Capture the cell that displays the provided text and extract its (X, Y) central coordinate. 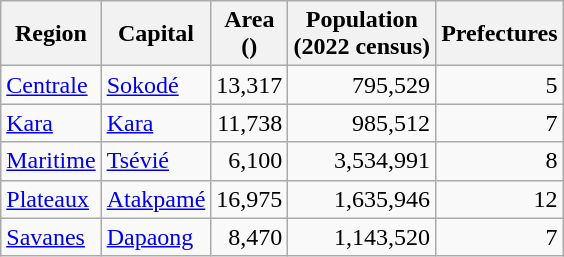
11,738 (250, 123)
13,317 (250, 85)
Capital (156, 34)
16,975 (250, 199)
Savanes (51, 237)
Tsévié (156, 161)
Sokodé (156, 85)
Population(2022 census) (362, 34)
1,635,946 (362, 199)
1,143,520 (362, 237)
795,529 (362, 85)
5 (500, 85)
12 (500, 199)
3,534,991 (362, 161)
8,470 (250, 237)
985,512 (362, 123)
Region (51, 34)
6,100 (250, 161)
Dapaong (156, 237)
Maritime (51, 161)
Prefectures (500, 34)
Centrale (51, 85)
Plateaux (51, 199)
8 (500, 161)
Atakpamé (156, 199)
Area() (250, 34)
